Provide the (x, y) coordinate of the cell's center where the given text is located.  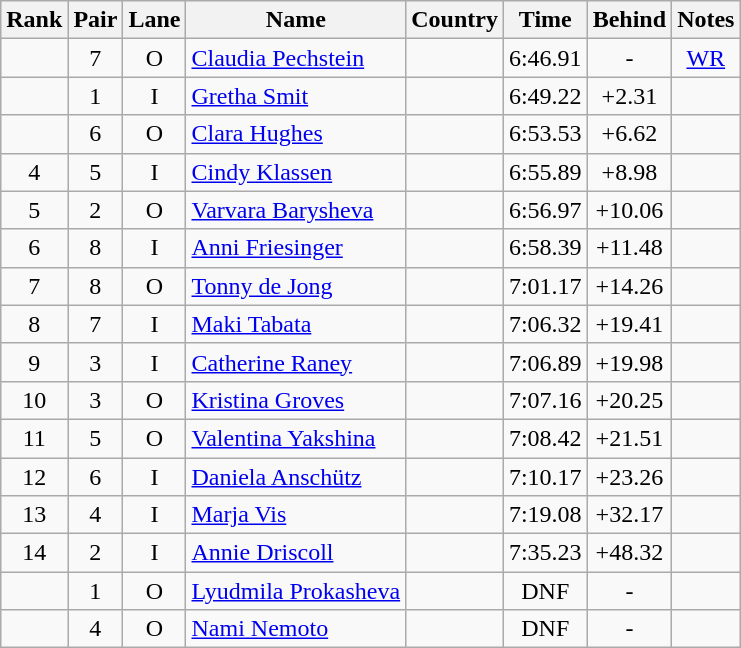
+10.06 (629, 210)
14 (34, 553)
7:19.08 (545, 515)
Clara Hughes (296, 134)
+23.26 (629, 477)
6:58.39 (545, 248)
Time (545, 20)
Cindy Klassen (296, 172)
+14.26 (629, 286)
Gretha Smit (296, 96)
+19.41 (629, 324)
+48.32 (629, 553)
Name (296, 20)
Notes (706, 20)
+8.98 (629, 172)
Claudia Pechstein (296, 58)
WR (706, 58)
Valentina Yakshina (296, 438)
6:56.97 (545, 210)
6:55.89 (545, 172)
11 (34, 438)
7:06.89 (545, 362)
Maki Tabata (296, 324)
Varvara Barysheva (296, 210)
Pair (96, 20)
Rank (34, 20)
10 (34, 400)
7:10.17 (545, 477)
+11.48 (629, 248)
12 (34, 477)
Kristina Groves (296, 400)
Lane (154, 20)
7:06.32 (545, 324)
Country (455, 20)
6:46.91 (545, 58)
Behind (629, 20)
13 (34, 515)
7:35.23 (545, 553)
7:08.42 (545, 438)
7:01.17 (545, 286)
Lyudmila Prokasheva (296, 591)
+2.31 (629, 96)
Marja Vis (296, 515)
6:49.22 (545, 96)
Annie Driscoll (296, 553)
Daniela Anschütz (296, 477)
Catherine Raney (296, 362)
+6.62 (629, 134)
Tonny de Jong (296, 286)
Nami Nemoto (296, 629)
+21.51 (629, 438)
+19.98 (629, 362)
+32.17 (629, 515)
6:53.53 (545, 134)
Anni Friesinger (296, 248)
9 (34, 362)
7:07.16 (545, 400)
+20.25 (629, 400)
